Return (x, y) of the center of cell containing provided text 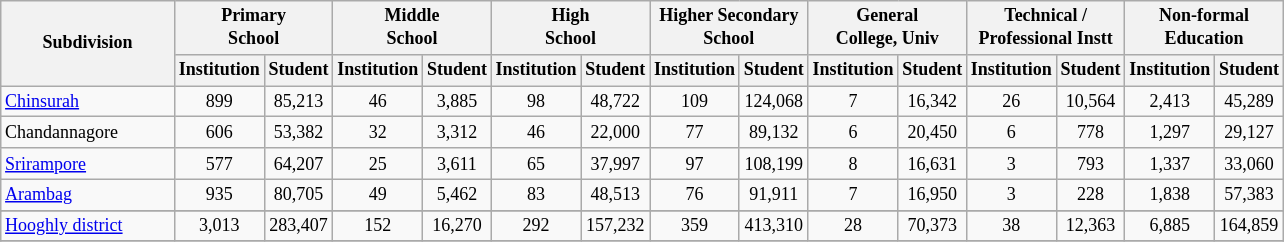
164,859 (1250, 226)
76 (695, 194)
3,312 (458, 132)
Arambag (88, 194)
359 (695, 226)
97 (695, 164)
22,000 (616, 132)
65 (536, 164)
5,462 (458, 194)
124,068 (774, 102)
3,611 (458, 164)
37,997 (616, 164)
98 (536, 102)
2,413 (1170, 102)
MiddleSchool (412, 28)
1,297 (1170, 132)
53,382 (298, 132)
49 (378, 194)
10,564 (1090, 102)
3,885 (458, 102)
228 (1090, 194)
283,407 (298, 226)
157,232 (616, 226)
577 (219, 164)
793 (1090, 164)
Subdivision (88, 44)
109 (695, 102)
108,199 (774, 164)
16,950 (932, 194)
48,513 (616, 194)
38 (1011, 226)
77 (695, 132)
Chandannagore (88, 132)
152 (378, 226)
935 (219, 194)
12,363 (1090, 226)
Chinsurah (88, 102)
GeneralCollege, Univ (887, 28)
85,213 (298, 102)
899 (219, 102)
8 (853, 164)
48,722 (616, 102)
606 (219, 132)
83 (536, 194)
413,310 (774, 226)
1,838 (1170, 194)
Non-formalEducation (1204, 28)
HighSchool (570, 28)
91,911 (774, 194)
57,383 (1250, 194)
Hooghly district (88, 226)
20,450 (932, 132)
292 (536, 226)
25 (378, 164)
32 (378, 132)
3,013 (219, 226)
45,289 (1250, 102)
70,373 (932, 226)
16,342 (932, 102)
1,337 (1170, 164)
Technical /Professional Instt (1045, 28)
29,127 (1250, 132)
778 (1090, 132)
PrimarySchool (253, 28)
6,885 (1170, 226)
16,270 (458, 226)
Higher SecondarySchool (729, 28)
16,631 (932, 164)
80,705 (298, 194)
89,132 (774, 132)
64,207 (298, 164)
28 (853, 226)
33,060 (1250, 164)
Srirampore (88, 164)
26 (1011, 102)
